From the cell containing the given text, extract its center point as [X, Y] coordinate. 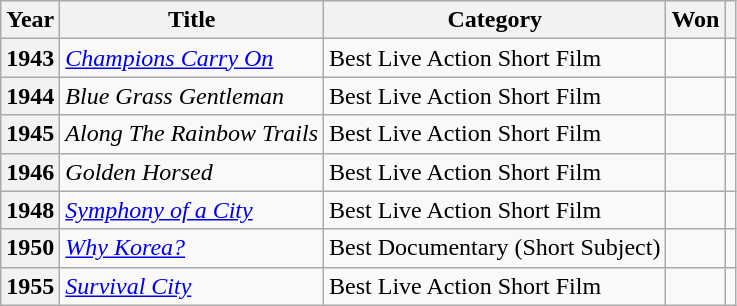
1943 [30, 58]
1946 [30, 172]
Survival City [192, 286]
Symphony of a City [192, 210]
Best Documentary (Short Subject) [495, 248]
Champions Carry On [192, 58]
Golden Horsed [192, 172]
Why Korea? [192, 248]
Blue Grass Gentleman [192, 96]
Year [30, 20]
Won [696, 20]
1955 [30, 286]
Title [192, 20]
1950 [30, 248]
1944 [30, 96]
Category [495, 20]
1948 [30, 210]
1945 [30, 134]
Along The Rainbow Trails [192, 134]
